Capture the cell that displays the provided text and extract its [x, y] central coordinate. 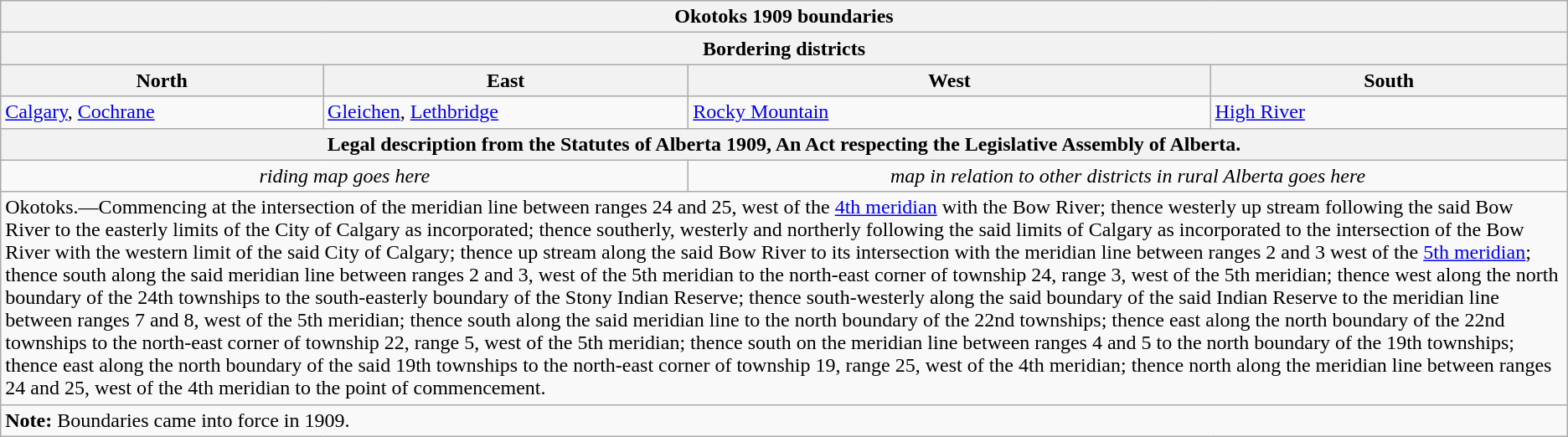
High River [1389, 112]
East [506, 80]
South [1389, 80]
Okotoks 1909 boundaries [784, 17]
map in relation to other districts in rural Alberta goes here [1127, 176]
Bordering districts [784, 49]
Note: Boundaries came into force in 1909. [784, 420]
Legal description from the Statutes of Alberta 1909, An Act respecting the Legislative Assembly of Alberta. [784, 144]
riding map goes here [345, 176]
West [950, 80]
Calgary, Cochrane [162, 112]
Rocky Mountain [950, 112]
Gleichen, Lethbridge [506, 112]
North [162, 80]
